Return the [x, y] coordinate for the center point of the cell that contains the specified text.  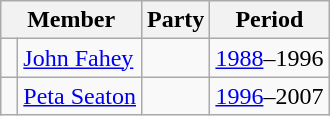
John Fahey [80, 58]
Member [72, 20]
1988–1996 [270, 58]
1996–2007 [270, 96]
Party [176, 20]
Period [270, 20]
Peta Seaton [80, 96]
